Provide the [x, y] coordinate of the cell's center where the given text is located.  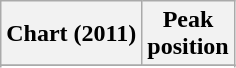
Chart (2011) [72, 34]
Peakposition [188, 34]
